Determine the [X, Y] coordinate at the center of the cell enclosing the given text.  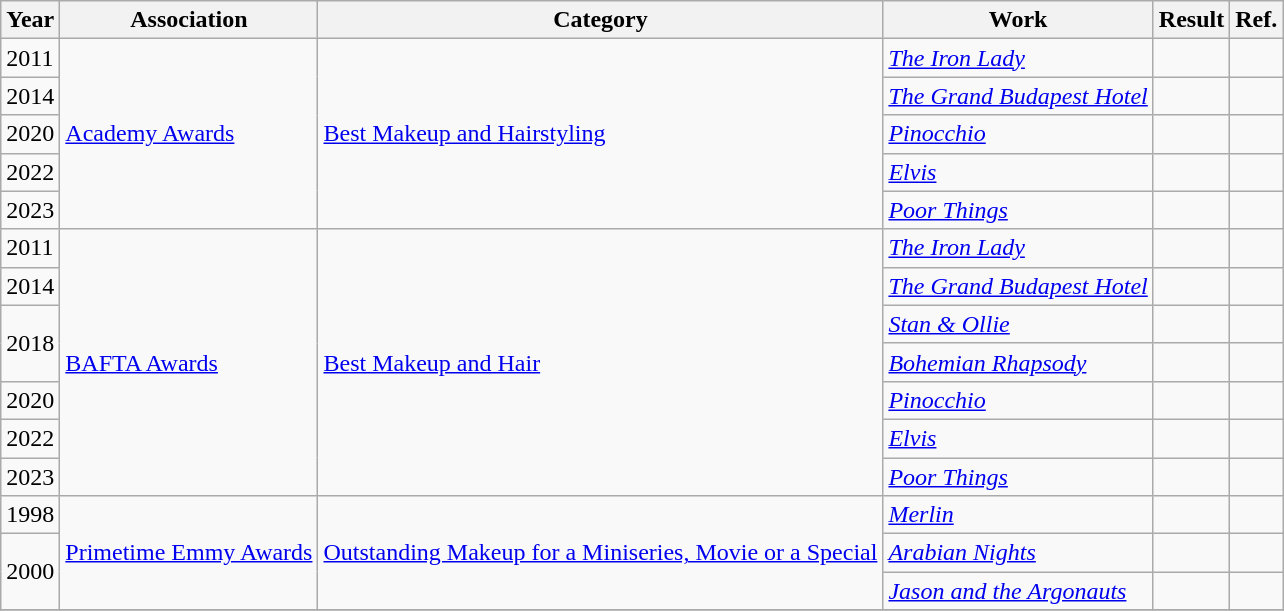
Result [1191, 20]
2000 [30, 572]
BAFTA Awards [189, 362]
Bohemian Rhapsody [1018, 362]
Best Makeup and Hair [600, 362]
Category [600, 20]
2018 [30, 343]
Primetime Emmy Awards [189, 553]
Ref. [1256, 20]
Best Makeup and Hairstyling [600, 134]
1998 [30, 515]
Work [1018, 20]
Year [30, 20]
Association [189, 20]
Arabian Nights [1018, 553]
Stan & Ollie [1018, 324]
Merlin [1018, 515]
Outstanding Makeup for a Miniseries, Movie or a Special [600, 553]
Academy Awards [189, 134]
Jason and the Argonauts [1018, 591]
